Find where the given text appears and provide that cell's center as (x, y) coordinate. 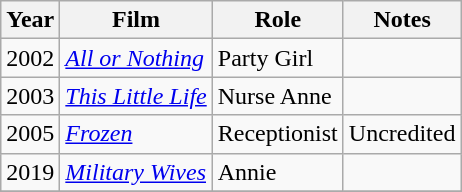
Military Wives (136, 172)
Uncredited (402, 134)
Frozen (136, 134)
Party Girl (278, 58)
Notes (402, 20)
Film (136, 20)
All or Nothing (136, 58)
This Little Life (136, 96)
2005 (30, 134)
2019 (30, 172)
2003 (30, 96)
Role (278, 20)
2002 (30, 58)
Year (30, 20)
Receptionist (278, 134)
Nurse Anne (278, 96)
Annie (278, 172)
